For the text-containing cell, return its midpoint in (X, Y) coordinate format. 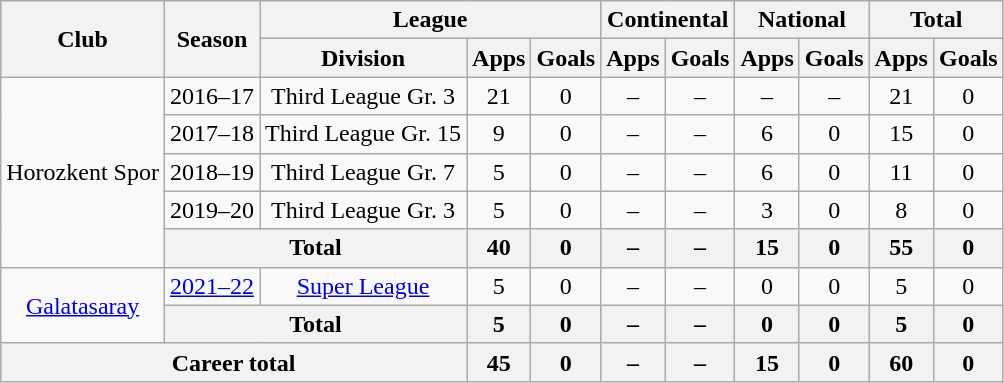
Horozkent Spor (83, 172)
2018–19 (212, 172)
Third League Gr. 15 (364, 134)
National (802, 20)
Third League Gr. 7 (364, 172)
2016–17 (212, 96)
60 (901, 362)
9 (499, 134)
League (430, 20)
Club (83, 39)
2021–22 (212, 286)
3 (767, 210)
8 (901, 210)
40 (499, 248)
Galatasaray (83, 305)
45 (499, 362)
2019–20 (212, 210)
Career total (234, 362)
11 (901, 172)
2017–18 (212, 134)
Continental (668, 20)
Super League (364, 286)
55 (901, 248)
Season (212, 39)
Division (364, 58)
